For the text-containing cell, return its midpoint in [x, y] coordinate format. 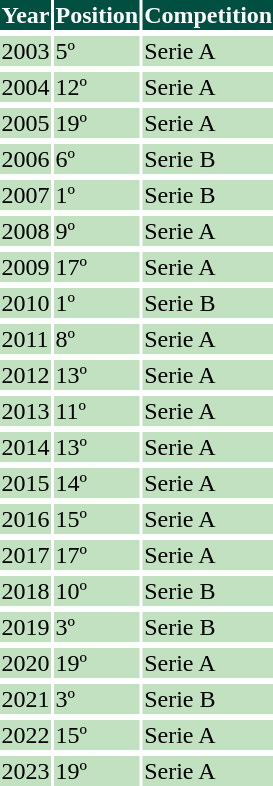
2013 [26, 411]
2005 [26, 123]
9º [97, 231]
2015 [26, 483]
2010 [26, 303]
2022 [26, 735]
14º [97, 483]
Position [97, 15]
8º [97, 339]
2016 [26, 519]
5º [97, 51]
2009 [26, 267]
2019 [26, 627]
2004 [26, 87]
2014 [26, 447]
2021 [26, 699]
2007 [26, 195]
2003 [26, 51]
2012 [26, 375]
2023 [26, 771]
10º [97, 591]
6º [97, 159]
2018 [26, 591]
2006 [26, 159]
2008 [26, 231]
Year [26, 15]
2017 [26, 555]
2020 [26, 663]
2011 [26, 339]
11º [97, 411]
12º [97, 87]
